Return (X, Y) of the center of cell containing provided text 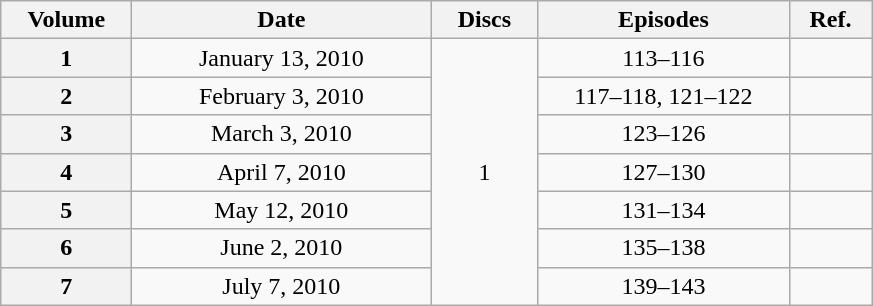
139–143 (664, 286)
May 12, 2010 (282, 210)
5 (66, 210)
7 (66, 286)
135–138 (664, 248)
February 3, 2010 (282, 96)
6 (66, 248)
2 (66, 96)
July 7, 2010 (282, 286)
127–130 (664, 172)
January 13, 2010 (282, 58)
Episodes (664, 20)
March 3, 2010 (282, 134)
Discs (484, 20)
131–134 (664, 210)
117–118, 121–122 (664, 96)
123–126 (664, 134)
3 (66, 134)
4 (66, 172)
113–116 (664, 58)
April 7, 2010 (282, 172)
Ref. (830, 20)
Date (282, 20)
Volume (66, 20)
June 2, 2010 (282, 248)
